Provide the [x, y] coordinate of the cell's center where the given text is located.  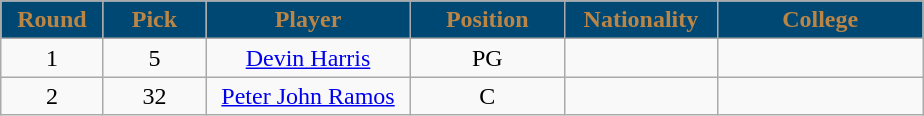
32 [154, 96]
PG [487, 58]
Peter John Ramos [308, 96]
Nationality [641, 20]
2 [52, 96]
Devin Harris [308, 58]
1 [52, 58]
5 [154, 58]
Pick [154, 20]
College [820, 20]
C [487, 96]
Position [487, 20]
Round [52, 20]
Player [308, 20]
